Locate the cell with the specified text and output its (X, Y) center coordinate. 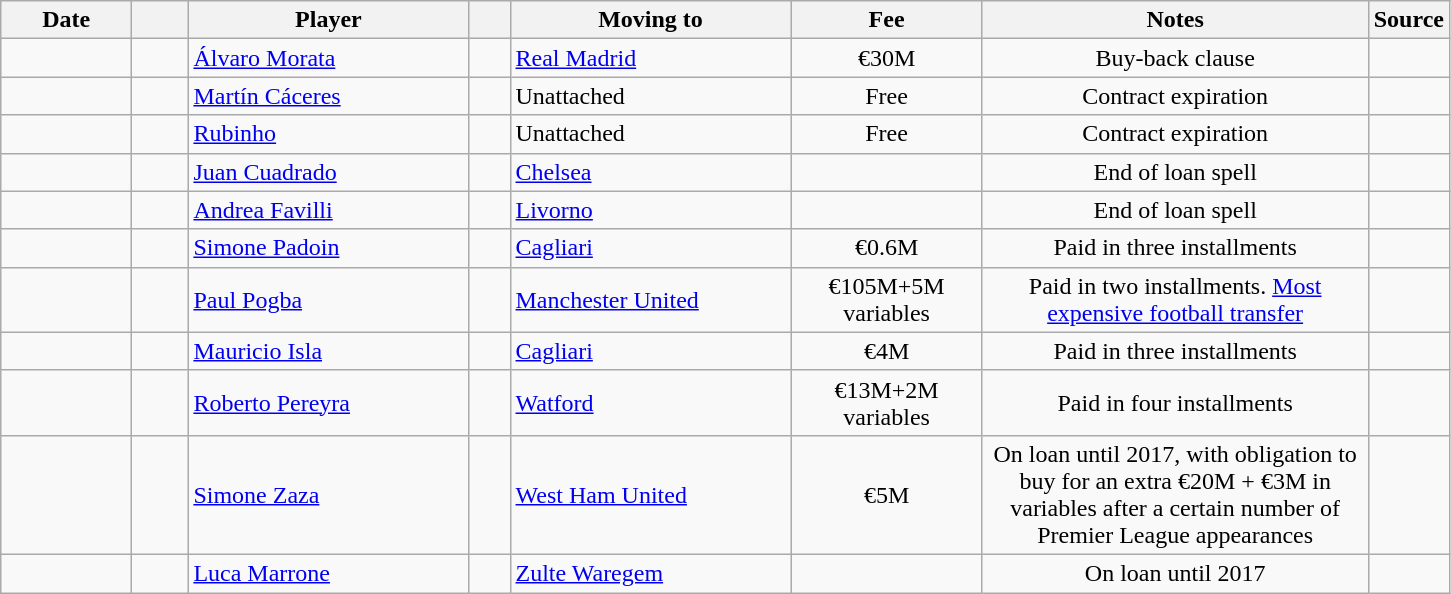
Zulte Waregem (650, 573)
Simone Zaza (328, 494)
Mauricio Isla (328, 351)
Martín Cáceres (328, 96)
Rubinho (328, 134)
Paid in four installments (1175, 402)
€0.6M (886, 248)
Notes (1175, 20)
Chelsea (650, 172)
Juan Cuadrado (328, 172)
On loan until 2017, with obligation to buy for an extra €20M + €3M in variables after a certain number of Premier League appearances (1175, 494)
Roberto Pereyra (328, 402)
Livorno (650, 210)
€4M (886, 351)
West Ham United (650, 494)
Manchester United (650, 300)
€13M+2M variables (886, 402)
Player (328, 20)
Fee (886, 20)
Paul Pogba (328, 300)
€5M (886, 494)
Source (1408, 20)
€105M+5M variables (886, 300)
On loan until 2017 (1175, 573)
Luca Marrone (328, 573)
Date (66, 20)
Andrea Favilli (328, 210)
Watford (650, 402)
Moving to (650, 20)
Real Madrid (650, 58)
Álvaro Morata (328, 58)
€30M (886, 58)
Simone Padoin (328, 248)
Paid in two installments. Most expensive football transfer (1175, 300)
Buy-back clause (1175, 58)
